Output the [X, Y] coordinate of the center of the cell containing the given text.  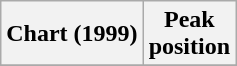
Peakposition [189, 34]
Chart (1999) [72, 34]
